Return the [X, Y] coordinate for the center point of the cell that contains the specified text.  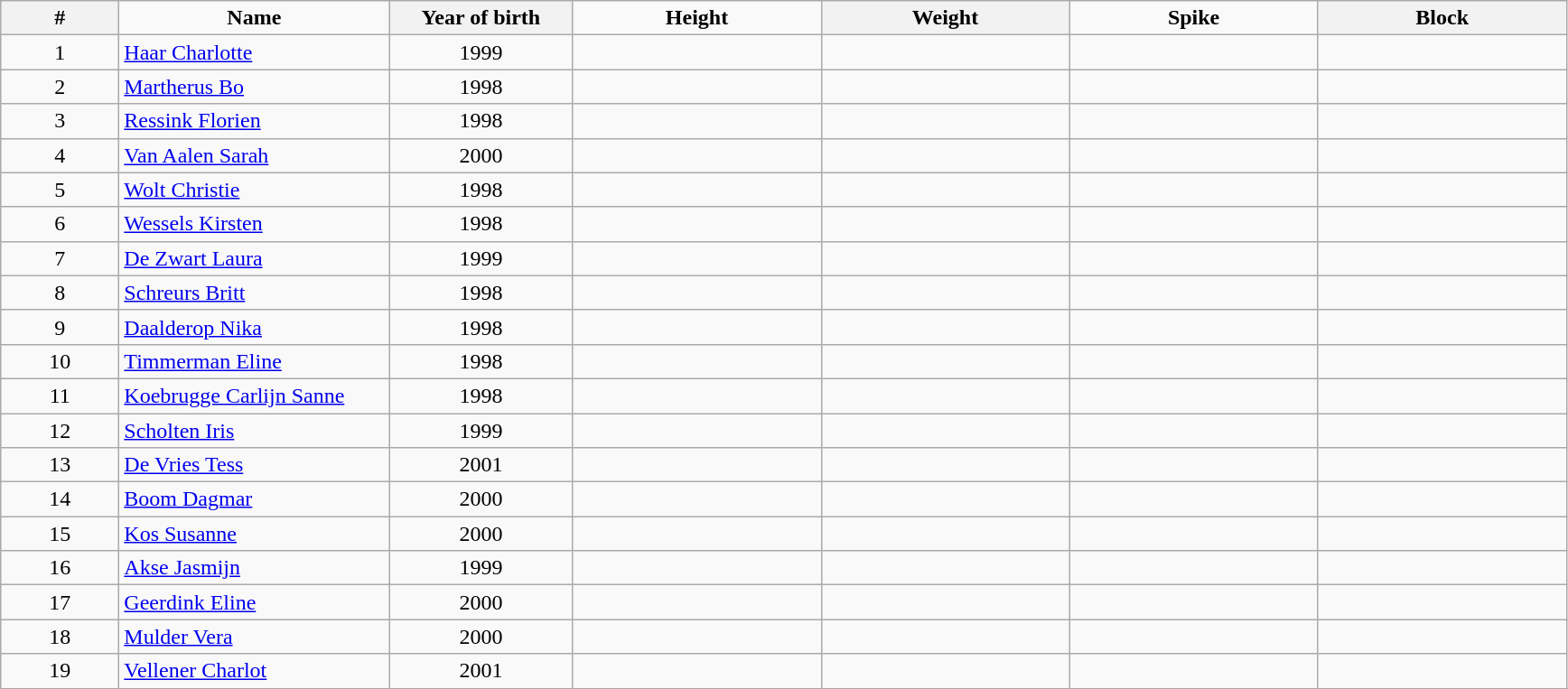
Martherus Bo [255, 87]
Year of birth [481, 18]
Boom Dagmar [255, 499]
17 [60, 602]
8 [60, 293]
16 [60, 568]
Scholten Iris [255, 431]
Wessels Kirsten [255, 224]
Height [697, 18]
Wolt Christie [255, 190]
15 [60, 534]
10 [60, 361]
13 [60, 465]
Schreurs Britt [255, 293]
2 [60, 87]
Van Aalen Sarah [255, 155]
Ressink Florien [255, 121]
7 [60, 258]
Name [255, 18]
Block [1442, 18]
Weight [945, 18]
11 [60, 396]
Koebrugge Carlijn Sanne [255, 396]
3 [60, 121]
Kos Susanne [255, 534]
Akse Jasmijn [255, 568]
1 [60, 52]
De Vries Tess [255, 465]
19 [60, 671]
Geerdink Eline [255, 602]
9 [60, 327]
18 [60, 637]
14 [60, 499]
# [60, 18]
De Zwart Laura [255, 258]
Mulder Vera [255, 637]
5 [60, 190]
Spike [1194, 18]
Timmerman Eline [255, 361]
Haar Charlotte [255, 52]
4 [60, 155]
12 [60, 431]
6 [60, 224]
Daalderop Nika [255, 327]
Vellener Charlot [255, 671]
